Return the [x, y] coordinate for the center point of the cell that contains the specified text.  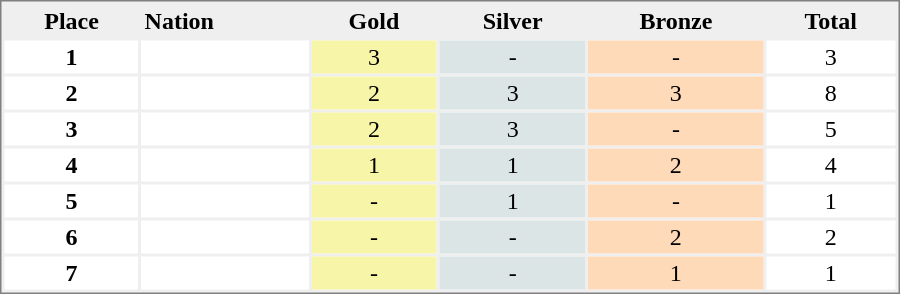
Nation [226, 20]
6 [71, 236]
Silver [513, 20]
Total [830, 20]
Bronze [676, 20]
Place [71, 20]
Gold [374, 20]
8 [830, 92]
7 [71, 272]
